Scan for the cell matching the given text and deliver its (x, y) coordinate at center. 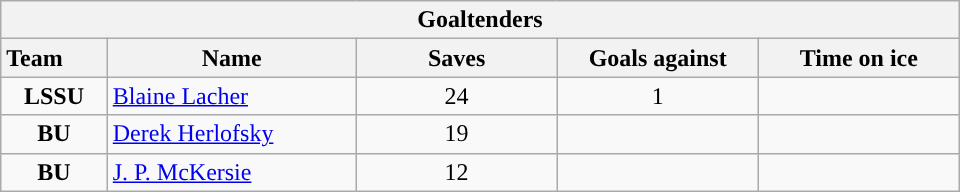
19 (456, 134)
24 (456, 96)
Saves (456, 58)
Goaltenders (480, 20)
Derek Herlofsky (232, 134)
LSSU (54, 96)
1 (658, 96)
Team (54, 58)
12 (456, 172)
J. P. McKersie (232, 172)
Name (232, 58)
Blaine Lacher (232, 96)
Goals against (658, 58)
Time on ice (858, 58)
